Output the [X, Y] coordinate of the center of the cell containing the given text.  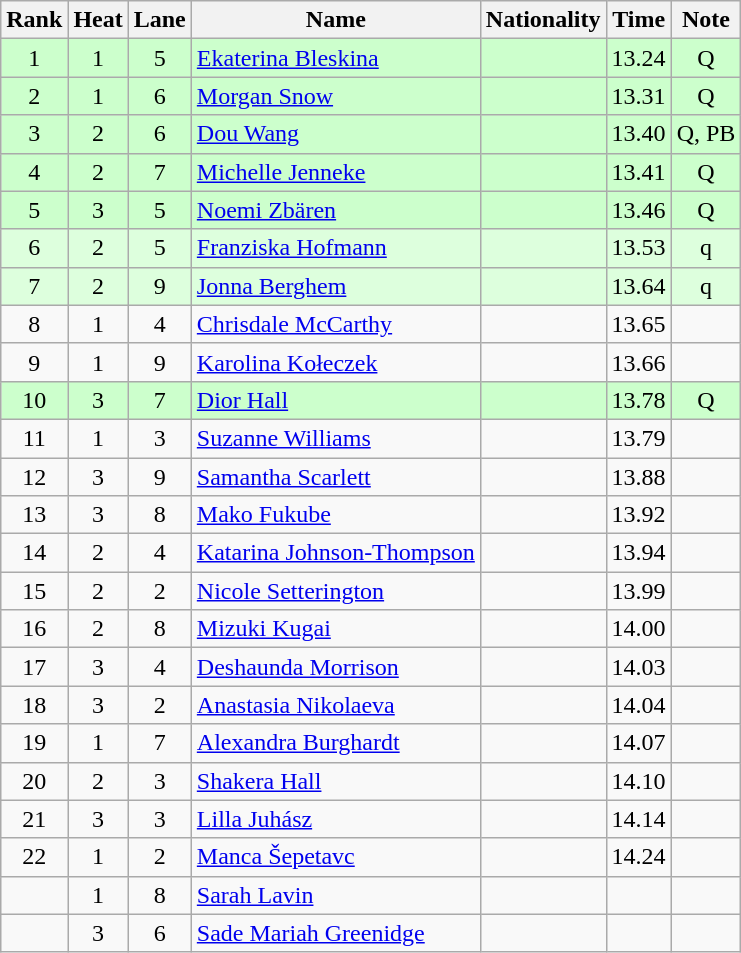
21 [34, 819]
17 [34, 667]
20 [34, 781]
Katarina Johnson-Thompson [336, 553]
13.94 [638, 553]
Ekaterina Bleskina [336, 58]
14.24 [638, 857]
14.03 [638, 667]
13.24 [638, 58]
13.66 [638, 362]
14.07 [638, 743]
Sade Mariah Greenidge [336, 933]
18 [34, 705]
14 [34, 553]
Noemi Zbären [336, 210]
Manca Šepetavc [336, 857]
Lilla Juhász [336, 819]
Morgan Snow [336, 96]
14.10 [638, 781]
Anastasia Nikolaeva [336, 705]
Alexandra Burghardt [336, 743]
13.99 [638, 591]
13.53 [638, 248]
14.04 [638, 705]
Shakera Hall [336, 781]
Samantha Scarlett [336, 477]
13.46 [638, 210]
Dior Hall [336, 400]
13.92 [638, 515]
22 [34, 857]
Nicole Setterington [336, 591]
Chrisdale McCarthy [336, 324]
16 [34, 629]
Name [336, 20]
15 [34, 591]
Lane [160, 20]
Mako Fukube [336, 515]
10 [34, 400]
Time [638, 20]
Nationality [543, 20]
Suzanne Williams [336, 438]
13.65 [638, 324]
14.00 [638, 629]
Michelle Jenneke [336, 172]
13.41 [638, 172]
Franziska Hofmann [336, 248]
Sarah Lavin [336, 895]
Q, PB [706, 134]
Jonna Berghem [336, 286]
13.31 [638, 96]
13.79 [638, 438]
Karolina Kołeczek [336, 362]
13.64 [638, 286]
13.88 [638, 477]
Rank [34, 20]
13 [34, 515]
13.40 [638, 134]
13.78 [638, 400]
Heat [98, 20]
Deshaunda Morrison [336, 667]
11 [34, 438]
Dou Wang [336, 134]
Note [706, 20]
14.14 [638, 819]
12 [34, 477]
Mizuki Kugai [336, 629]
19 [34, 743]
